Detect which cell encompasses the target text, then output its [X, Y] center coordinate. 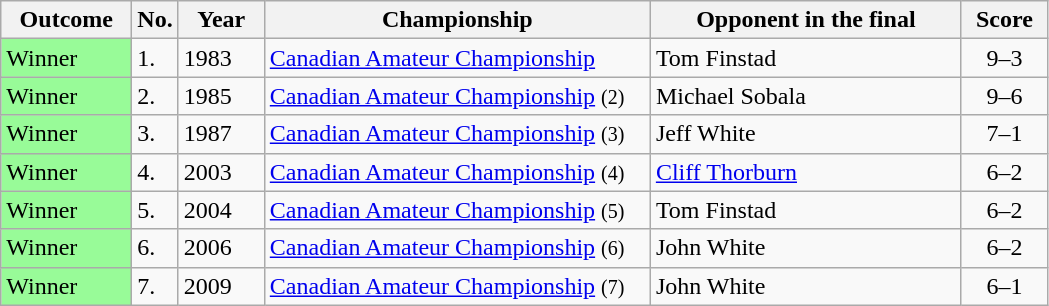
6. [155, 248]
3. [155, 134]
1983 [221, 58]
2009 [221, 286]
9–6 [1004, 96]
Jeff White [806, 134]
Opponent in the final [806, 20]
Canadian Amateur Championship (4) [457, 172]
5. [155, 210]
7–1 [1004, 134]
1. [155, 58]
Michael Sobala [806, 96]
Outcome [66, 20]
1985 [221, 96]
Canadian Amateur Championship (7) [457, 286]
Canadian Amateur Championship (3) [457, 134]
2003 [221, 172]
1987 [221, 134]
2006 [221, 248]
Canadian Amateur Championship (2) [457, 96]
4. [155, 172]
2004 [221, 210]
9–3 [1004, 58]
Canadian Amateur Championship (5) [457, 210]
Year [221, 20]
Canadian Amateur Championship (6) [457, 248]
2. [155, 96]
7. [155, 286]
Score [1004, 20]
Cliff Thorburn [806, 172]
Canadian Amateur Championship [457, 58]
Championship [457, 20]
6–1 [1004, 286]
No. [155, 20]
